Find where the given text appears and provide that cell's center as [x, y] coordinate. 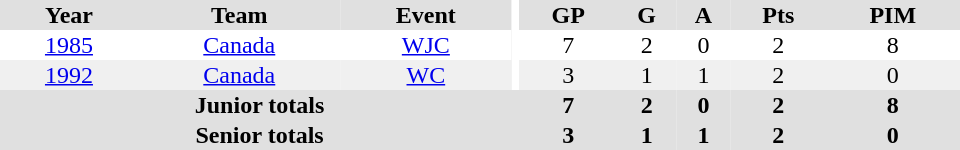
Event [426, 15]
Senior totals [260, 135]
G [646, 15]
WJC [426, 45]
1992 [69, 75]
Junior totals [260, 105]
1985 [69, 45]
PIM [893, 15]
GP [568, 15]
Team [240, 15]
WC [426, 75]
Year [69, 15]
Pts [778, 15]
A [704, 15]
